Scan for the cell matching the given text and deliver its (x, y) coordinate at center. 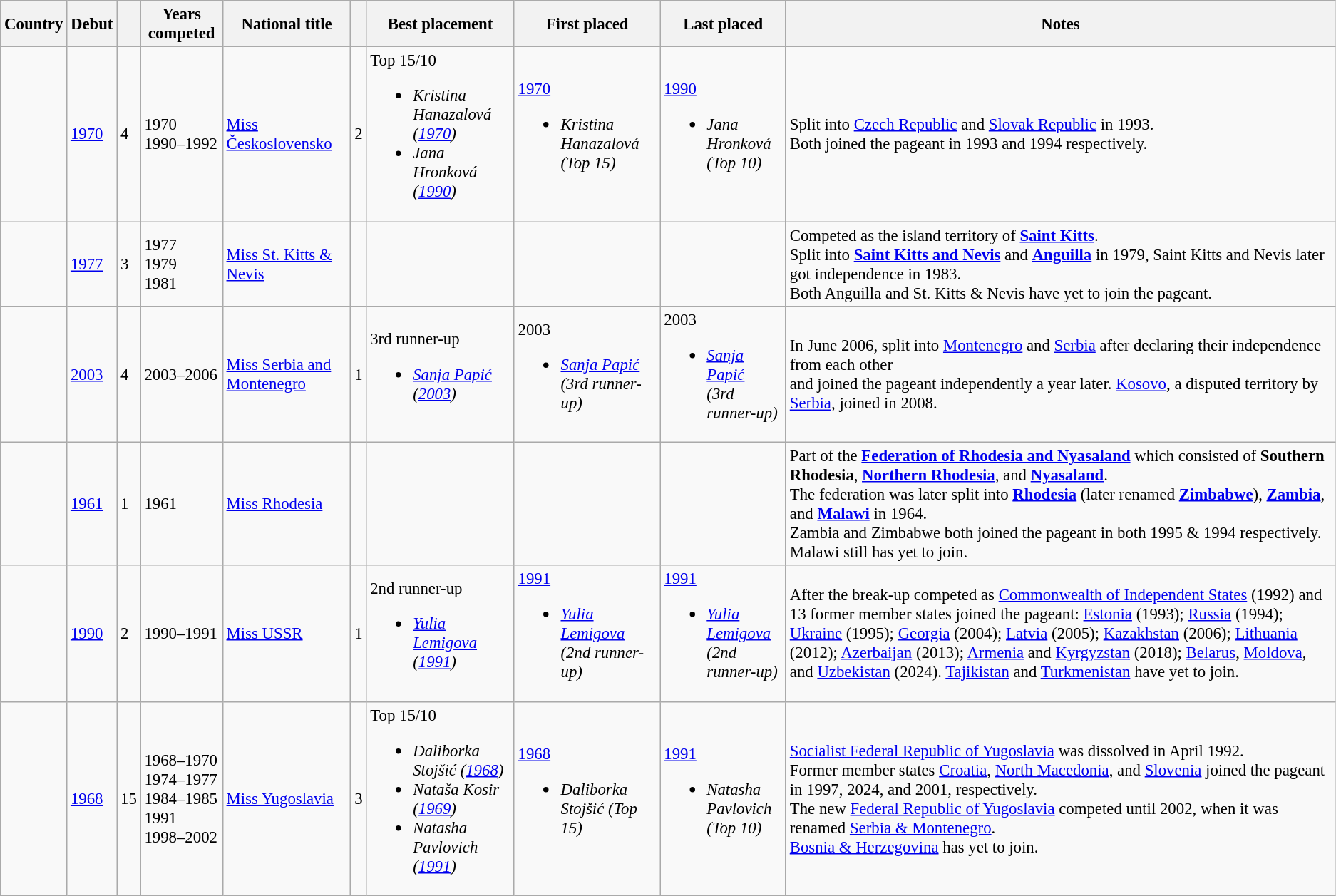
1968–19701974–19771984–198519911998–2002 (181, 798)
1977 (92, 264)
Miss Yugoslavia (287, 798)
Miss USSR (287, 633)
Debut (92, 24)
Last placed (723, 24)
1970Kristina Hanazalová(Top 15) (587, 134)
National title (287, 24)
1970 (92, 134)
2nd runner-upYulia Lemigova (1991) (441, 633)
2003 (92, 374)
Country (34, 24)
Miss Československo (287, 134)
1968 (92, 798)
Miss St. Kitts & Nevis (287, 264)
197719791981 (181, 264)
First placed (587, 24)
1990–1991 (181, 633)
Years competed (181, 24)
Best placement (441, 24)
Notes (1060, 24)
15 (128, 798)
Top 15/10Kristina Hanazalová (1970)Jana Hronková (1990) (441, 134)
Split into Czech Republic and Slovak Republic in 1993.Both joined the pageant in 1993 and 1994 respectively. (1060, 134)
2003–2006 (181, 374)
1990 (92, 633)
Miss Serbia and Montenegro (287, 374)
Top 15/10Daliborka Stojšić (1968)Nataša Kosir (1969)Natasha Pavlovich (1991) (441, 798)
Miss Rhodesia (287, 503)
3rd runner-upSanja Papić (2003) (441, 374)
19701990–1992 (181, 134)
1968Daliborka Stojšić (Top 15) (587, 798)
1990Jana Hronková(Top 10) (723, 134)
1991Natasha Pavlovich(Top 10) (723, 798)
